Locate the cell with the specified text and output its (x, y) center coordinate. 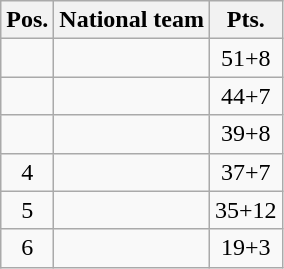
5 (28, 210)
4 (28, 172)
35+12 (246, 210)
Pts. (246, 20)
39+8 (246, 134)
37+7 (246, 172)
Pos. (28, 20)
51+8 (246, 58)
19+3 (246, 248)
44+7 (246, 96)
6 (28, 248)
National team (132, 20)
